Capture the cell that displays the provided text and extract its [x, y] central coordinate. 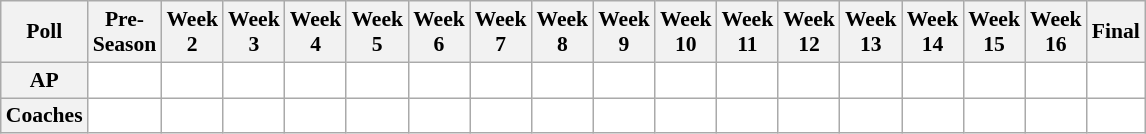
Pre-Season [125, 32]
Week8 [562, 32]
Week4 [316, 32]
Week3 [254, 32]
Week12 [809, 32]
Week10 [686, 32]
Week14 [933, 32]
Final [1116, 32]
Week15 [994, 32]
Week11 [748, 32]
Week9 [624, 32]
AP [44, 80]
Week13 [871, 32]
Week2 [192, 32]
Coaches [44, 116]
Week6 [439, 32]
Week7 [501, 32]
Week16 [1056, 32]
Week5 [377, 32]
Poll [44, 32]
